From the cell containing the given text, extract its center point as [X, Y] coordinate. 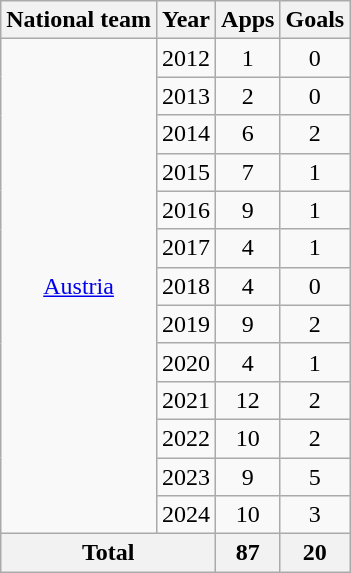
2023 [186, 477]
2019 [186, 324]
3 [315, 515]
6 [248, 134]
2024 [186, 515]
2018 [186, 286]
2013 [186, 96]
Total [108, 553]
5 [315, 477]
12 [248, 400]
2020 [186, 362]
2015 [186, 172]
Goals [315, 20]
Year [186, 20]
7 [248, 172]
2012 [186, 58]
Apps [248, 20]
2022 [186, 438]
2016 [186, 210]
87 [248, 553]
Austria [79, 286]
2017 [186, 248]
20 [315, 553]
National team [79, 20]
2014 [186, 134]
2021 [186, 400]
